Return [x, y] of the center of cell containing provided text 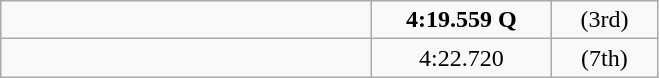
(3rd) [604, 20]
(7th) [604, 58]
4:22.720 [462, 58]
4:19.559 Q [462, 20]
